For the text-containing cell, return its midpoint in (X, Y) coordinate format. 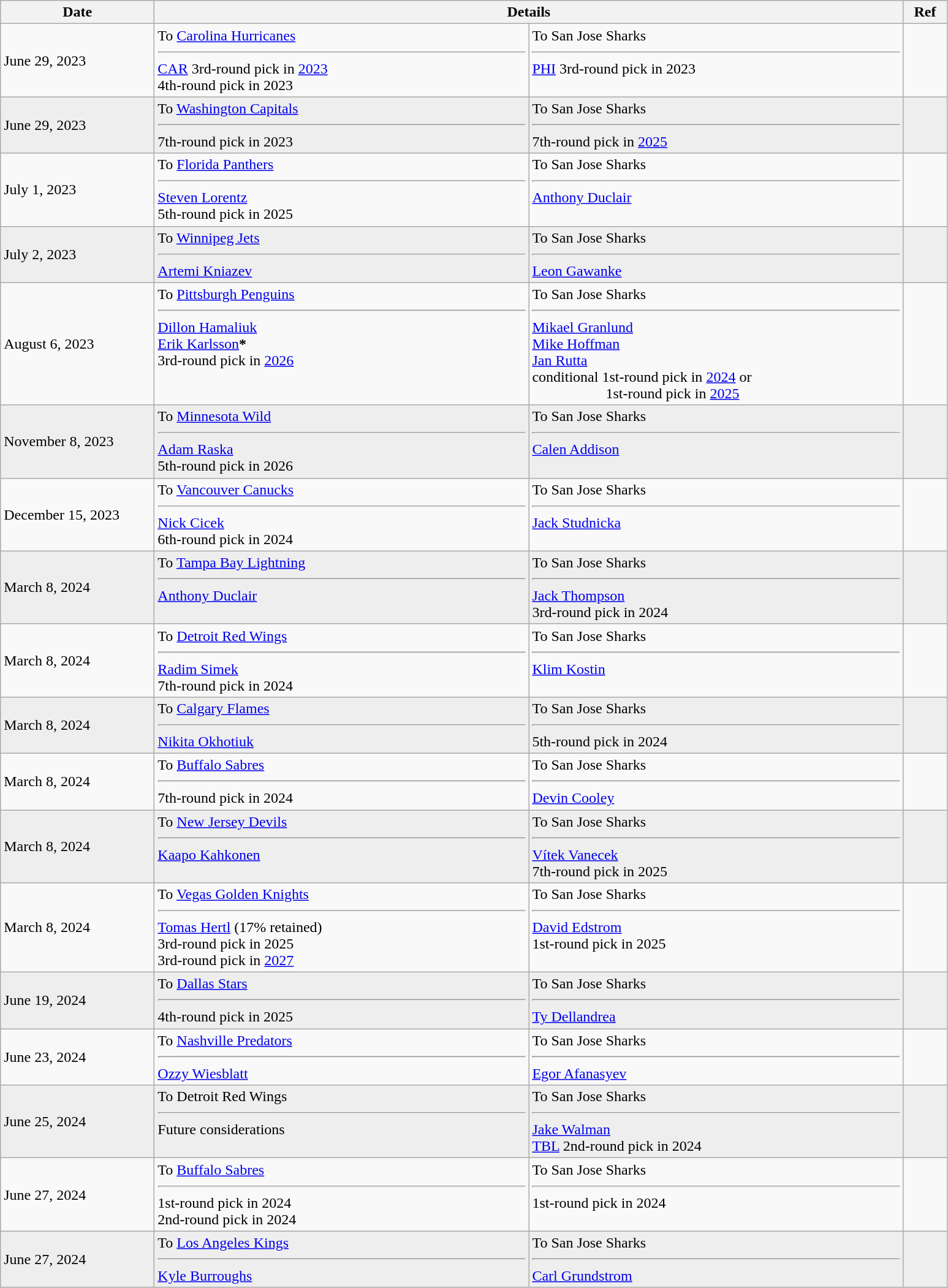
To San Jose Sharks7th-round pick in 2025 (716, 125)
To San Jose SharksMikael GranlundMike HoffmanJan Ruttaconditional 1st-round pick in 2024 or 1st-round pick in 2025 (716, 344)
To San Jose SharksCarl Grundstrom (716, 1259)
To Tampa Bay LightningAnthony Duclair (342, 587)
To San Jose SharksLeon Gawanke (716, 254)
To San Jose SharksDevin Cooley (716, 781)
To San Jose SharksDavid Edstrom1st-round pick in 2025 (716, 928)
To San Jose SharksPHI 3rd-round pick in 2023 (716, 60)
To Winnipeg JetsArtemi Kniazev (342, 254)
To San Jose SharksJack Thompson3rd-round pick in 2024 (716, 587)
Details (529, 12)
To New Jersey DevilsKaapo Kahkonen (342, 847)
June 19, 2024 (77, 1001)
To Vancouver CanucksNick Cicek6th-round pick in 2024 (342, 515)
To San Jose SharksEgor Afanasyev (716, 1057)
To Los Angeles KingsKyle Burroughs (342, 1259)
To San Jose Sharks1st-round pick in 2024 (716, 1195)
To San Jose SharksJake WalmanTBL 2nd-round pick in 2024 (716, 1121)
To Vegas Golden KnightsTomas Hertl (17% retained)3rd-round pick in 20253rd-round pick in 2027 (342, 928)
To Detroit Red WingsFuture considerations (342, 1121)
July 2, 2023 (77, 254)
To Carolina HurricanesCAR 3rd-round pick in 20234th-round pick in 2023 (342, 60)
July 1, 2023 (77, 190)
To Washington Capitals7th-round pick in 2023 (342, 125)
Ref (925, 12)
To Buffalo Sabres1st-round pick in 20242nd-round pick in 2024 (342, 1195)
To Nashville PredatorsOzzy Wiesblatt (342, 1057)
June 25, 2024 (77, 1121)
To San Jose SharksVítek Vanecek7th-round pick in 2025 (716, 847)
June 23, 2024 (77, 1057)
To Pittsburgh PenguinsDillon HamaliukErik Karlsson*3rd-round pick in 2026 (342, 344)
To Florida PanthersSteven Lorentz5th-round pick in 2025 (342, 190)
To Dallas Stars4th-round pick in 2025 (342, 1001)
To Minnesota WildAdam Raska5th-round pick in 2026 (342, 441)
To San Jose SharksAnthony Duclair (716, 190)
To Detroit Red WingsRadim Simek7th-round pick in 2024 (342, 661)
To Buffalo Sabres7th-round pick in 2024 (342, 781)
To Calgary FlamesNikita Okhotiuk (342, 725)
To San Jose SharksKlim Kostin (716, 661)
August 6, 2023 (77, 344)
To San Jose SharksCalen Addison (716, 441)
To San Jose SharksJack Studnicka (716, 515)
December 15, 2023 (77, 515)
Date (77, 12)
To San Jose Sharks5th-round pick in 2024 (716, 725)
To San Jose SharksTy Dellandrea (716, 1001)
November 8, 2023 (77, 441)
